Provide the [x, y] coordinate of the cell's center where the given text is located.  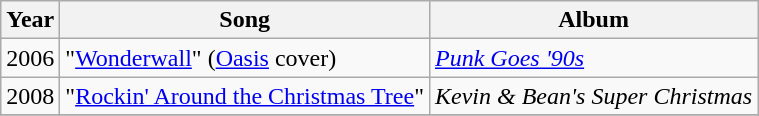
2006 [30, 58]
Album [593, 20]
2008 [30, 96]
Kevin & Bean's Super Christmas [593, 96]
Punk Goes '90s [593, 58]
"Rockin' Around the Christmas Tree" [245, 96]
Song [245, 20]
Year [30, 20]
"Wonderwall" (Oasis cover) [245, 58]
